For the text-containing cell, return its midpoint in (x, y) coordinate format. 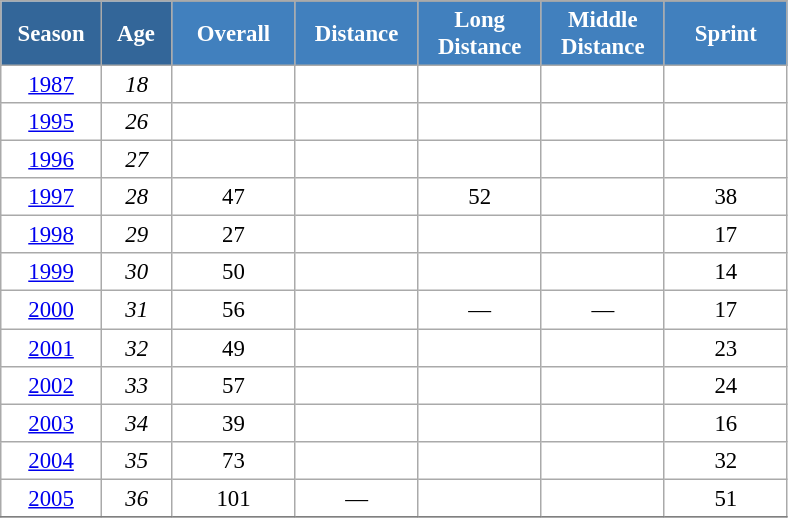
1995 (52, 122)
Season (52, 34)
101 (234, 498)
16 (726, 423)
Distance (356, 34)
52 (480, 197)
38 (726, 197)
1997 (52, 197)
Age (136, 34)
50 (234, 273)
47 (234, 197)
18 (136, 85)
Middle Distance (602, 34)
49 (234, 348)
39 (234, 423)
24 (726, 385)
31 (136, 310)
30 (136, 273)
28 (136, 197)
56 (234, 310)
1996 (52, 160)
Overall (234, 34)
57 (234, 385)
Long Distance (480, 34)
1987 (52, 85)
35 (136, 460)
51 (726, 498)
2005 (52, 498)
14 (726, 273)
2001 (52, 348)
29 (136, 235)
73 (234, 460)
Sprint (726, 34)
26 (136, 122)
1998 (52, 235)
2000 (52, 310)
2004 (52, 460)
1999 (52, 273)
2002 (52, 385)
36 (136, 498)
2003 (52, 423)
33 (136, 385)
23 (726, 348)
34 (136, 423)
